Return [X, Y] of the center of cell containing provided text 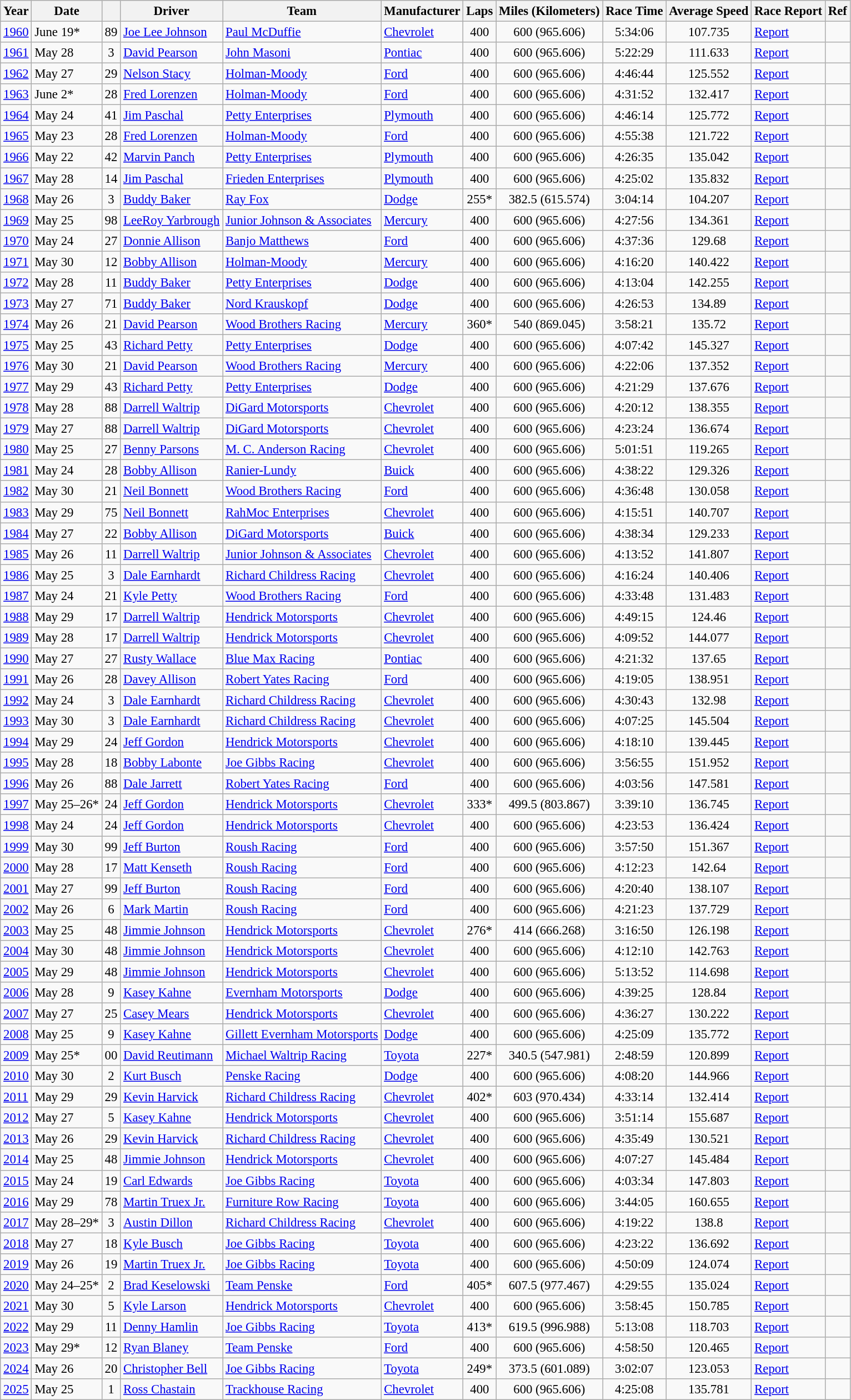
4:19:05 [634, 679]
138.8 [709, 1222]
2004 [16, 951]
5:01:51 [634, 449]
607.5 (977.467) [549, 1285]
1983 [16, 512]
405* [480, 1285]
2006 [16, 993]
1976 [16, 366]
1961 [16, 53]
4:25:08 [634, 1389]
4:08:20 [634, 1076]
4:46:14 [634, 116]
Donnie Allison [172, 241]
249* [480, 1369]
4:16:20 [634, 262]
135.024 [709, 1285]
Marvin Panch [172, 157]
129.326 [709, 471]
118.703 [709, 1327]
6 [111, 909]
1967 [16, 178]
132.417 [709, 94]
4:39:25 [634, 993]
147.581 [709, 784]
4:25:09 [634, 1034]
1975 [16, 345]
Average Speed [709, 11]
2016 [16, 1202]
129.233 [709, 533]
4:38:34 [634, 533]
4:23:22 [634, 1243]
Kurt Busch [172, 1076]
1992 [16, 701]
May 23 [67, 136]
1981 [16, 471]
227* [480, 1056]
2:48:59 [634, 1056]
1968 [16, 199]
4:13:52 [634, 554]
140.406 [709, 575]
4:20:40 [634, 888]
Furniture Row Racing [302, 1202]
71 [111, 303]
603 (970.434) [549, 1097]
142.64 [709, 867]
Bobby Labonte [172, 763]
41 [111, 116]
2009 [16, 1056]
4:31:52 [634, 94]
129.68 [709, 241]
120.465 [709, 1348]
124.46 [709, 617]
1977 [16, 387]
2003 [16, 930]
Frieden Enterprises [302, 178]
136.674 [709, 429]
142.763 [709, 951]
413* [480, 1327]
2019 [16, 1264]
4:25:02 [634, 178]
145.484 [709, 1160]
2005 [16, 972]
255* [480, 199]
Brad Keselowski [172, 1285]
4:26:35 [634, 157]
4:21:29 [634, 387]
RahMoc Enterprises [302, 512]
2013 [16, 1139]
1985 [16, 554]
4:07:42 [634, 345]
M. C. Anderson Racing [302, 449]
4:16:24 [634, 575]
Team [302, 11]
132.98 [709, 701]
4:36:27 [634, 1013]
151.367 [709, 847]
1973 [16, 303]
4:26:53 [634, 303]
20 [111, 1369]
138.355 [709, 408]
4:30:43 [634, 701]
3:39:10 [634, 805]
Driver [172, 11]
2022 [16, 1327]
135.832 [709, 178]
Race Report [789, 11]
Manufacturer [422, 11]
4:22:06 [634, 366]
Casey Mears [172, 1013]
Paul McDuffie [302, 32]
104.207 [709, 199]
Blue Max Racing [302, 658]
1965 [16, 136]
3:58:21 [634, 324]
John Masoni [302, 53]
3:16:50 [634, 930]
Gillett Evernham Motorsports [302, 1034]
Nord Krauskopf [302, 303]
124.074 [709, 1264]
2023 [16, 1348]
138.107 [709, 888]
111.633 [709, 53]
2017 [16, 1222]
1972 [16, 283]
Penske Racing [302, 1076]
4:13:04 [634, 283]
499.5 (803.867) [549, 805]
Kyle Larson [172, 1306]
May 22 [67, 157]
4:07:27 [634, 1160]
134.89 [709, 303]
4:27:56 [634, 220]
1993 [16, 721]
1995 [16, 763]
135.042 [709, 157]
June 19* [67, 32]
Davey Allison [172, 679]
3:51:14 [634, 1118]
136.692 [709, 1243]
1962 [16, 74]
22 [111, 533]
4:29:55 [634, 1285]
4:49:15 [634, 617]
136.424 [709, 826]
128.84 [709, 993]
4:50:09 [634, 1264]
Trackhouse Racing [302, 1389]
141.807 [709, 554]
160.655 [709, 1202]
136.745 [709, 805]
142.255 [709, 283]
1987 [16, 596]
276* [480, 930]
LeeRoy Yarbrough [172, 220]
126.198 [709, 930]
1971 [16, 262]
2012 [16, 1118]
2008 [16, 1034]
2015 [16, 1181]
138.951 [709, 679]
Race Time [634, 11]
2011 [16, 1097]
1999 [16, 847]
4:35:49 [634, 1139]
1990 [16, 658]
132.414 [709, 1097]
Ross Chastain [172, 1389]
4:09:52 [634, 638]
121.722 [709, 136]
4:23:24 [634, 429]
2007 [16, 1013]
Banjo Matthews [302, 241]
3:04:14 [634, 199]
Michael Waltrip Racing [302, 1056]
1979 [16, 429]
May 24–25* [67, 1285]
98 [111, 220]
1970 [16, 241]
5:34:06 [634, 32]
Benny Parsons [172, 449]
125.552 [709, 74]
123.053 [709, 1369]
2018 [16, 1243]
78 [111, 1202]
4:21:23 [634, 909]
333* [480, 805]
Rusty Wallace [172, 658]
414 (666.268) [549, 930]
1963 [16, 94]
139.445 [709, 742]
4:36:48 [634, 492]
130.058 [709, 492]
1984 [16, 533]
June 2* [67, 94]
144.077 [709, 638]
340.5 (547.981) [549, 1056]
1960 [16, 32]
Denny Hamlin [172, 1327]
75 [111, 512]
May 25* [67, 1056]
1989 [16, 638]
3:44:05 [634, 1202]
5:22:29 [634, 53]
4:58:50 [634, 1348]
147.803 [709, 1181]
2002 [16, 909]
2000 [16, 867]
137.676 [709, 387]
4:19:22 [634, 1222]
Christopher Bell [172, 1369]
Carl Edwards [172, 1181]
Evernham Motorsports [302, 993]
Kyle Busch [172, 1243]
145.504 [709, 721]
Austin Dillon [172, 1222]
2014 [16, 1160]
2025 [16, 1389]
1996 [16, 784]
4:23:53 [634, 826]
1982 [16, 492]
145.327 [709, 345]
Matt Kenseth [172, 867]
137.352 [709, 366]
4:33:14 [634, 1097]
150.785 [709, 1306]
120.899 [709, 1056]
2024 [16, 1369]
135.781 [709, 1389]
4:18:10 [634, 742]
3:58:45 [634, 1306]
619.5 (996.988) [549, 1327]
5:13:52 [634, 972]
Miles (Kilometers) [549, 11]
114.698 [709, 972]
4:07:25 [634, 721]
125.772 [709, 116]
14 [111, 178]
Joe Lee Johnson [172, 32]
134.361 [709, 220]
25 [111, 1013]
135.72 [709, 324]
May 29* [67, 1348]
1991 [16, 679]
4:12:10 [634, 951]
402* [480, 1097]
May 28–29* [67, 1222]
Nelson Stacy [172, 74]
1998 [16, 826]
1964 [16, 116]
144.966 [709, 1076]
4:15:51 [634, 512]
130.222 [709, 1013]
May 25–26* [67, 805]
107.735 [709, 32]
2010 [16, 1076]
119.265 [709, 449]
5:13:08 [634, 1327]
00 [111, 1056]
4:12:23 [634, 867]
David Reutimann [172, 1056]
4:21:32 [634, 658]
137.65 [709, 658]
2020 [16, 1285]
4:46:44 [634, 74]
4:03:56 [634, 784]
1978 [16, 408]
4:55:38 [634, 136]
382.5 (615.574) [549, 199]
42 [111, 157]
3:57:50 [634, 847]
1986 [16, 575]
2001 [16, 888]
Laps [480, 11]
1974 [16, 324]
2021 [16, 1306]
155.687 [709, 1118]
Year [16, 11]
3:02:07 [634, 1369]
Date [67, 11]
Ranier-Lundy [302, 471]
1 [111, 1389]
Kyle Petty [172, 596]
540 (869.045) [549, 324]
4:33:48 [634, 596]
Mark Martin [172, 909]
151.952 [709, 763]
140.422 [709, 262]
4:03:34 [634, 1181]
1997 [16, 805]
4:37:36 [634, 241]
140.707 [709, 512]
1980 [16, 449]
Ray Fox [302, 199]
89 [111, 32]
135.772 [709, 1034]
Dale Jarrett [172, 784]
1994 [16, 742]
137.729 [709, 909]
130.521 [709, 1139]
Ryan Blaney [172, 1348]
1966 [16, 157]
4:20:12 [634, 408]
1969 [16, 220]
3:56:55 [634, 763]
4:38:22 [634, 471]
Ref [838, 11]
1988 [16, 617]
131.483 [709, 596]
360* [480, 324]
373.5 (601.089) [549, 1369]
